Detect which cell encompasses the target text, then output its [X, Y] center coordinate. 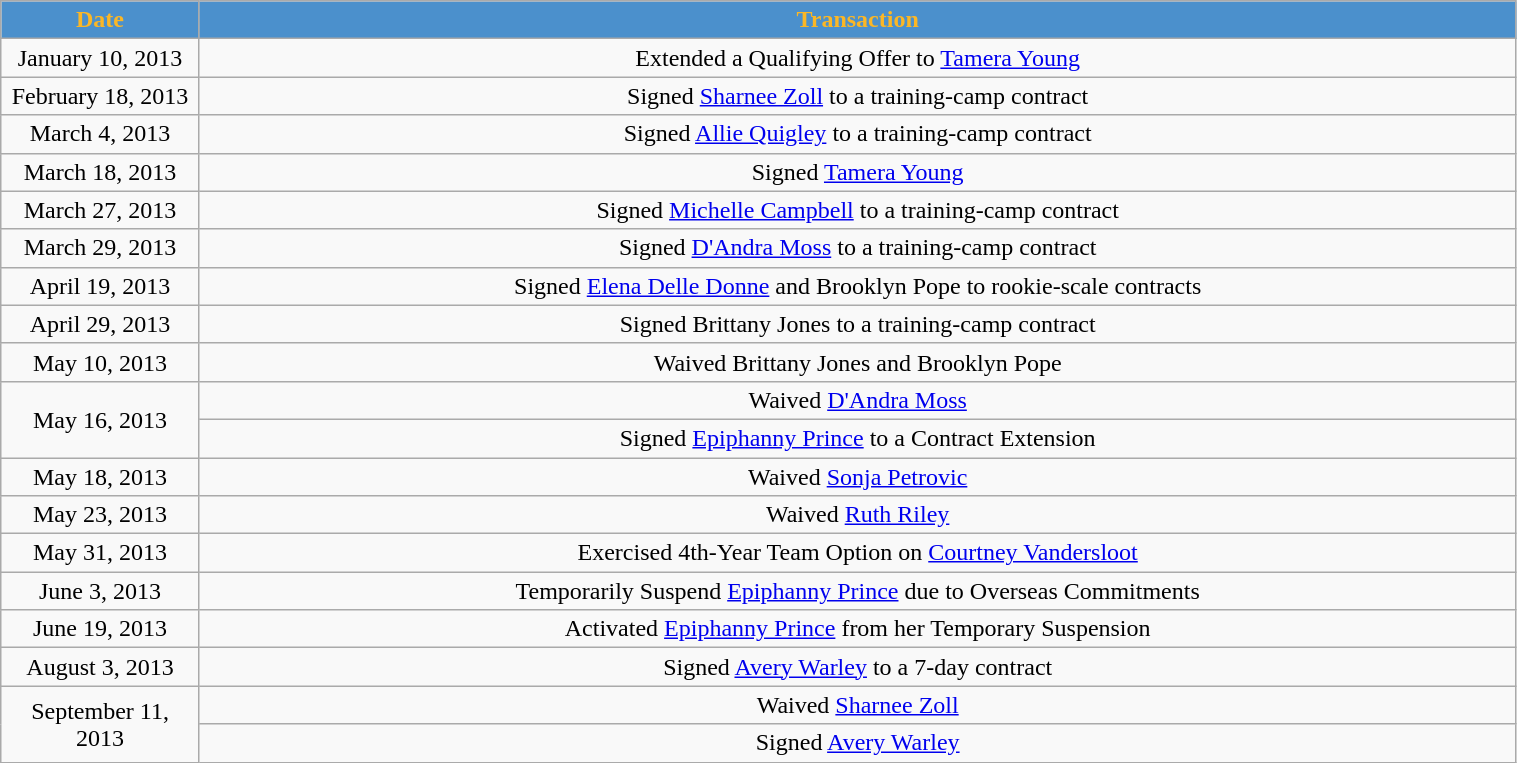
Waived Sonja Petrovic [858, 477]
Transaction [858, 20]
January 10, 2013 [100, 58]
March 27, 2013 [100, 210]
May 18, 2013 [100, 477]
Waived D'Andra Moss [858, 400]
August 3, 2013 [100, 667]
April 29, 2013 [100, 324]
Signed Tamera Young [858, 172]
June 3, 2013 [100, 591]
Signed Avery Warley [858, 743]
Signed Sharnee Zoll to a training-camp contract [858, 96]
Waived Ruth Riley [858, 515]
Temporarily Suspend Epiphanny Prince due to Overseas Commitments [858, 591]
May 16, 2013 [100, 419]
September 11, 2013 [100, 724]
Waived Sharnee Zoll [858, 705]
Activated Epiphanny Prince from her Temporary Suspension [858, 629]
March 18, 2013 [100, 172]
March 4, 2013 [100, 134]
June 19, 2013 [100, 629]
Signed Avery Warley to a 7-day contract [858, 667]
Exercised 4th-Year Team Option on Courtney Vandersloot [858, 553]
Signed D'Andra Moss to a training-camp contract [858, 248]
Signed Epiphanny Prince to a Contract Extension [858, 438]
Date [100, 20]
Waived Brittany Jones and Brooklyn Pope [858, 362]
April 19, 2013 [100, 286]
May 23, 2013 [100, 515]
Signed Brittany Jones to a training-camp contract [858, 324]
May 10, 2013 [100, 362]
Signed Allie Quigley to a training-camp contract [858, 134]
May 31, 2013 [100, 553]
March 29, 2013 [100, 248]
Signed Michelle Campbell to a training-camp contract [858, 210]
Signed Elena Delle Donne and Brooklyn Pope to rookie-scale contracts [858, 286]
Extended a Qualifying Offer to Tamera Young [858, 58]
February 18, 2013 [100, 96]
